Output the [X, Y] coordinate of the center of the cell containing the given text.  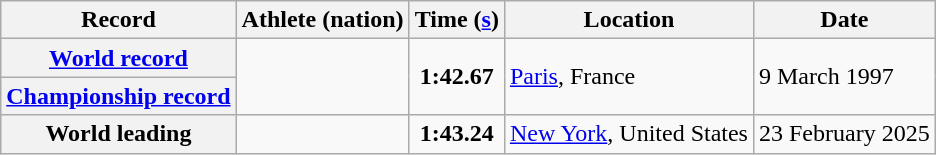
1:42.67 [456, 77]
World leading [118, 134]
Date [844, 20]
World record [118, 58]
Time (s) [456, 20]
Paris, France [628, 77]
1:43.24 [456, 134]
9 March 1997 [844, 77]
Location [628, 20]
Record [118, 20]
Athlete (nation) [322, 20]
23 February 2025 [844, 134]
Championship record [118, 96]
New York, United States [628, 134]
